Find where the given text appears and provide that cell's center as (X, Y) coordinate. 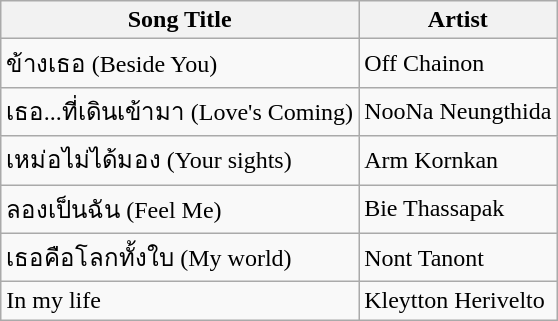
Nont Tanont (458, 258)
เธอ...ที่เดินเข้ามา (Love's Coming) (180, 112)
Song Title (180, 20)
In my life (180, 301)
Artist (458, 20)
Bie Thassapak (458, 208)
NooNa Neungthida (458, 112)
เหม่อไม่ได้มอง (Your sights) (180, 160)
Off Chainon (458, 64)
Arm Kornkan (458, 160)
ข้างเธอ (Beside You) (180, 64)
ลองเป็นฉัน (Feel Me) (180, 208)
Kleytton Herivelto (458, 301)
เธอคือโลกทั้งใบ (My world) (180, 258)
